Find where the given text appears and provide that cell's center as [X, Y] coordinate. 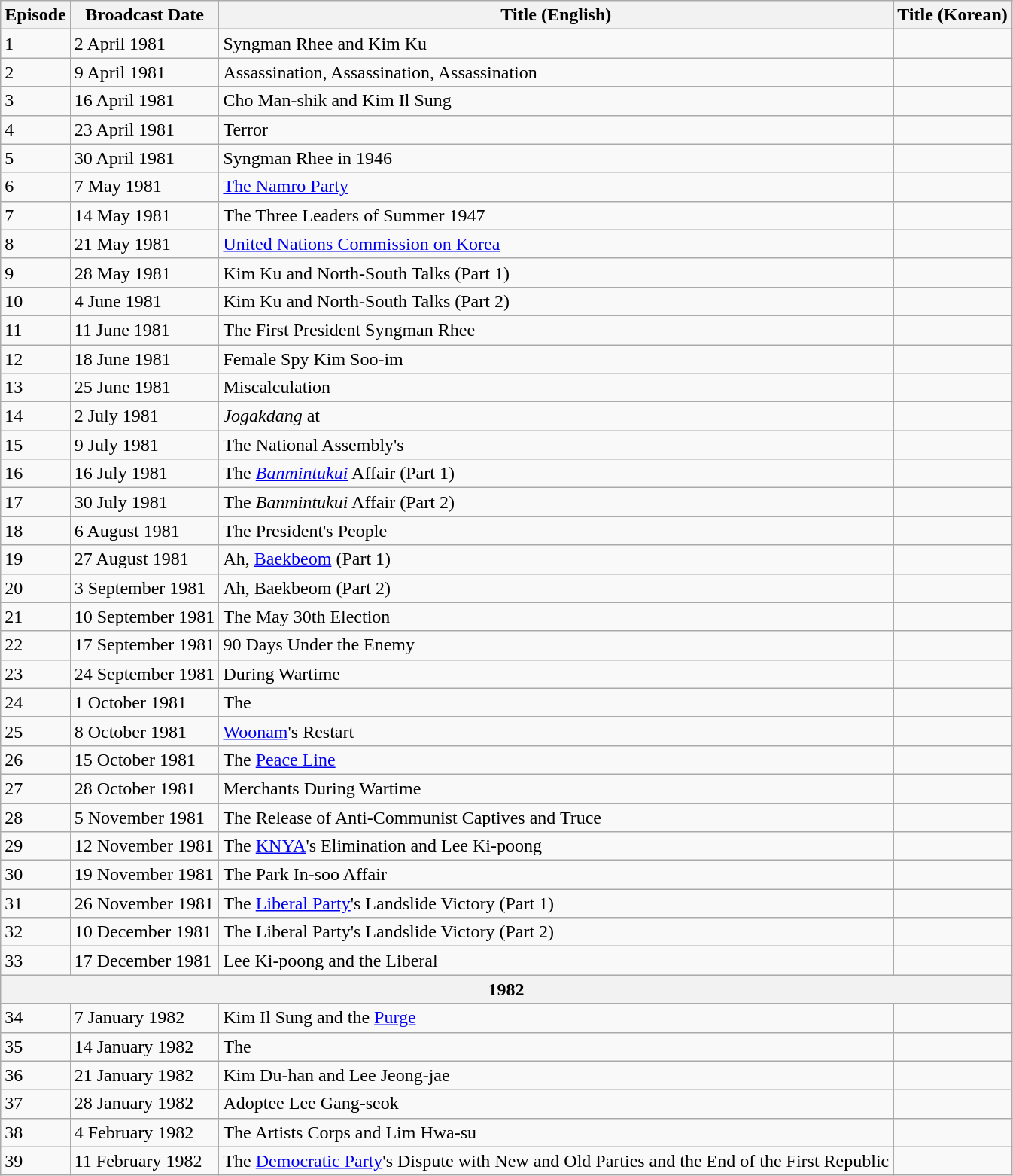
14 [35, 416]
2 April 1981 [144, 44]
4 [35, 129]
9 [35, 273]
12 [35, 359]
Lee Ki-poong and the Liberal [556, 961]
27 August 1981 [144, 559]
33 [35, 961]
Adoptee Lee Gang-seok [556, 1104]
The KNYA's Elimination and Lee Ki-poong [556, 846]
4 June 1981 [144, 301]
The President's People [556, 531]
Merchants During Wartime [556, 788]
28 [35, 817]
15 [35, 445]
26 November 1981 [144, 903]
10 December 1981 [144, 932]
23 [35, 674]
24 September 1981 [144, 674]
21 [35, 617]
Jogakdang at [556, 416]
3 [35, 101]
7 [35, 215]
11 February 1982 [144, 1161]
5 November 1981 [144, 817]
19 November 1981 [144, 875]
32 [35, 932]
The National Assembly's [556, 445]
The Liberal Party's Landslide Victory (Part 1) [556, 903]
19 [35, 559]
17 [35, 502]
10 [35, 301]
The Liberal Party's Landslide Victory (Part 2) [556, 932]
1982 [506, 989]
Episode [35, 15]
27 [35, 788]
The Release of Anti-Communist Captives and Truce [556, 817]
9 July 1981 [144, 445]
5 [35, 158]
23 April 1981 [144, 129]
14 January 1982 [144, 1047]
30 April 1981 [144, 158]
The May 30th Election [556, 617]
28 January 1982 [144, 1104]
25 [35, 731]
The Artists Corps and Lim Hwa-su [556, 1132]
Ah, Baekbeom (Part 2) [556, 588]
Ah, Baekbeom (Part 1) [556, 559]
Syngman Rhee in 1946 [556, 158]
21 May 1981 [144, 244]
25 June 1981 [144, 388]
6 August 1981 [144, 531]
United Nations Commission on Korea [556, 244]
14 May 1981 [144, 215]
17 September 1981 [144, 645]
The First President Syngman Rhee [556, 330]
Female Spy Kim Soo-im [556, 359]
30 [35, 875]
18 June 1981 [144, 359]
Woonam's Restart [556, 731]
16 April 1981 [144, 101]
4 February 1982 [144, 1132]
2 July 1981 [144, 416]
The Peace Line [556, 760]
Title (Korean) [953, 15]
Kim Ku and North-South Talks (Part 1) [556, 273]
26 [35, 760]
38 [35, 1132]
22 [35, 645]
8 October 1981 [144, 731]
9 April 1981 [144, 72]
2 [35, 72]
20 [35, 588]
10 September 1981 [144, 617]
6 [35, 187]
28 October 1981 [144, 788]
The Banmintukui Affair (Part 1) [556, 474]
Assassination, Assassination, Assassination [556, 72]
18 [35, 531]
The Democratic Party's Dispute with New and Old Parties and the End of the First Republic [556, 1161]
39 [35, 1161]
36 [35, 1075]
Kim Ku and North-South Talks (Part 2) [556, 301]
16 [35, 474]
The Banmintukui Affair (Part 2) [556, 502]
29 [35, 846]
During Wartime [556, 674]
17 December 1981 [144, 961]
24 [35, 702]
21 January 1982 [144, 1075]
3 September 1981 [144, 588]
16 July 1981 [144, 474]
8 [35, 244]
34 [35, 1018]
The Park In-soo Affair [556, 875]
90 Days Under the Enemy [556, 645]
30 July 1981 [144, 502]
The Three Leaders of Summer 1947 [556, 215]
Title (English) [556, 15]
Broadcast Date [144, 15]
11 June 1981 [144, 330]
35 [35, 1047]
28 May 1981 [144, 273]
15 October 1981 [144, 760]
12 November 1981 [144, 846]
37 [35, 1104]
31 [35, 903]
Kim Du-han and Lee Jeong-jae [556, 1075]
Terror [556, 129]
7 January 1982 [144, 1018]
1 [35, 44]
Kim Il Sung and the Purge [556, 1018]
7 May 1981 [144, 187]
1 October 1981 [144, 702]
The Namro Party [556, 187]
13 [35, 388]
Miscalculation [556, 388]
Syngman Rhee and Kim Ku [556, 44]
11 [35, 330]
Cho Man-shik and Kim Il Sung [556, 101]
